Return the (X, Y) coordinate for the center point of the cell that contains the specified text.  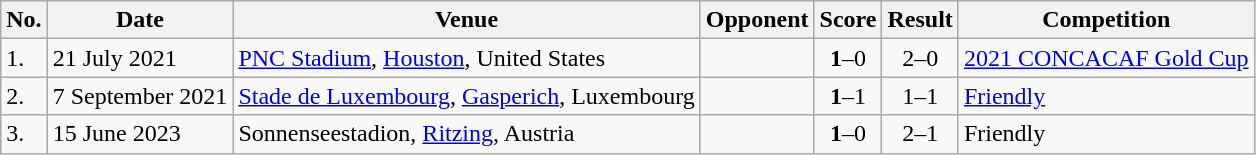
Score (848, 20)
2. (24, 96)
Competition (1106, 20)
Opponent (757, 20)
7 September 2021 (140, 96)
PNC Stadium, Houston, United States (466, 58)
1. (24, 58)
Sonnenseestadion, Ritzing, Austria (466, 134)
Date (140, 20)
Venue (466, 20)
15 June 2023 (140, 134)
2–1 (920, 134)
Result (920, 20)
Stade de Luxembourg, Gasperich, Luxembourg (466, 96)
3. (24, 134)
No. (24, 20)
2021 CONCACAF Gold Cup (1106, 58)
21 July 2021 (140, 58)
2–0 (920, 58)
